Identify which cell holds the provided text, then report its (x, y) central coordinate. 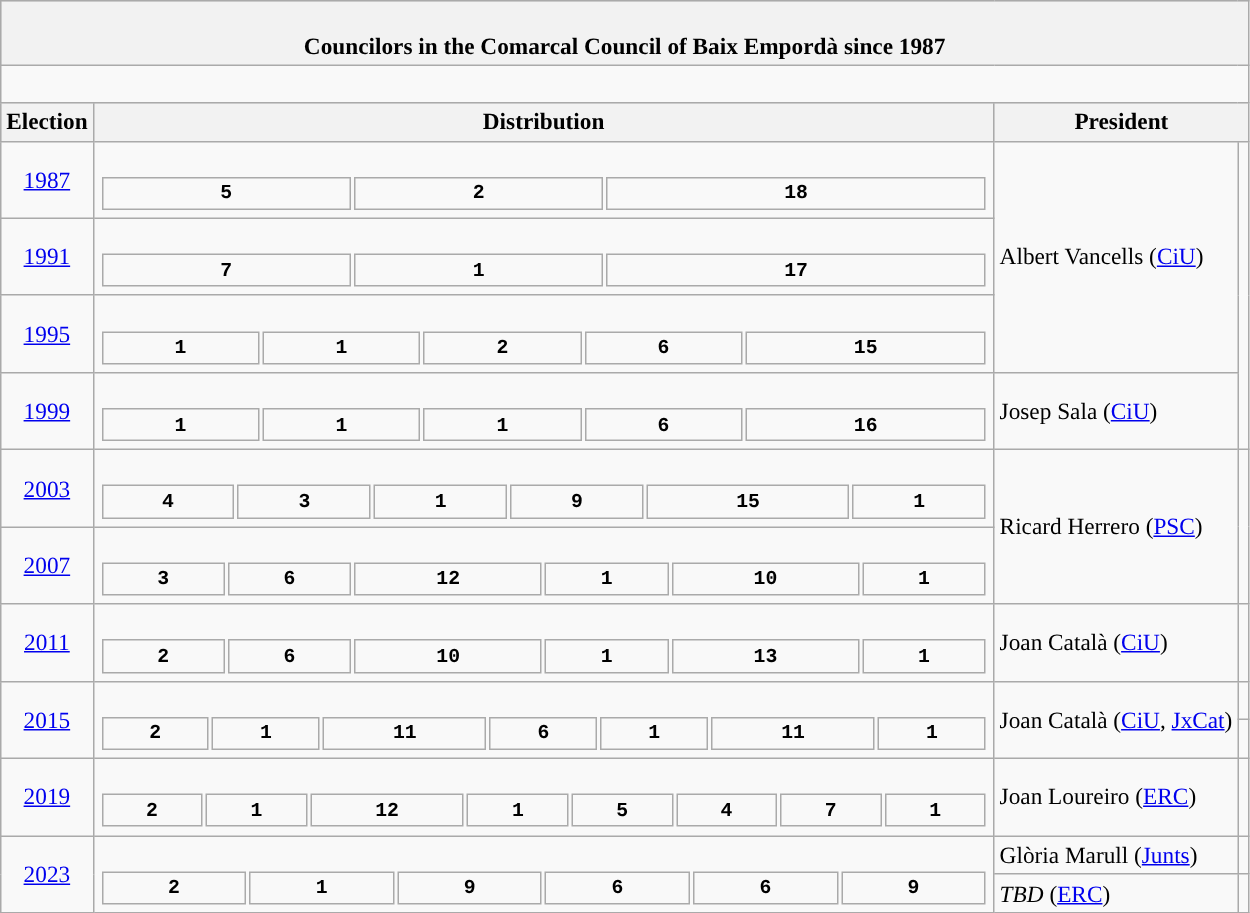
1987 (47, 180)
2 1 12 1 5 4 7 1 (544, 796)
16 (865, 424)
2019 (47, 796)
TBD (ERC) (1116, 894)
Ricard Herrero (PSC) (1116, 526)
2003 (47, 488)
Joan Català (CiU, JxCat) (1116, 720)
2 6 10 1 13 1 (544, 642)
Josep Sala (CiU) (1116, 410)
1999 (47, 410)
1995 (47, 334)
Distribution (544, 122)
2007 (47, 564)
Councilors in the Comarcal Council of Baix Empordà since 1987 (625, 32)
5 2 18 (544, 180)
2 1 9 6 6 9 (544, 874)
7 1 17 (544, 256)
2023 (47, 874)
2015 (47, 720)
17 (796, 270)
1 1 1 6 16 (544, 410)
1 1 2 6 15 (544, 334)
3 6 12 1 10 1 (544, 564)
Joan Loureiro (ERC) (1116, 796)
13 (766, 656)
4 3 1 9 15 1 (544, 488)
2 1 11 6 1 11 1 (544, 720)
2011 (47, 642)
Glòria Marull (Junts) (1116, 854)
18 (796, 192)
Joan Català (CiU) (1116, 642)
Election (47, 122)
1991 (47, 256)
President (1121, 122)
Albert Vancells (CiU) (1116, 256)
